Scan for the cell matching the given text and deliver its (x, y) coordinate at center. 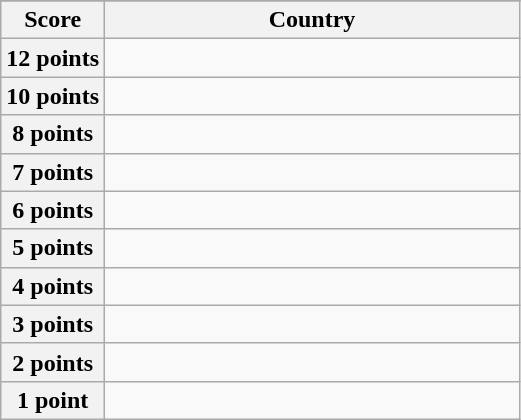
5 points (53, 248)
8 points (53, 134)
2 points (53, 362)
10 points (53, 96)
Score (53, 20)
6 points (53, 210)
1 point (53, 400)
4 points (53, 286)
7 points (53, 172)
12 points (53, 58)
Country (312, 20)
3 points (53, 324)
